Identify which cell holds the provided text, then report its [X, Y] central coordinate. 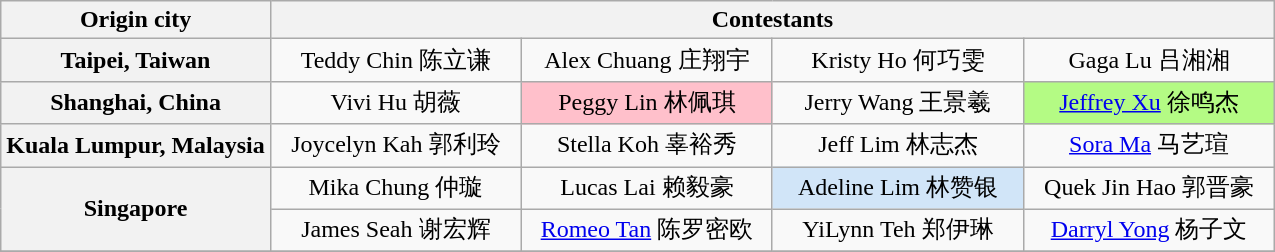
Adeline Lim 林赞银 [898, 188]
Kuala Lumpur, Malaysia [136, 146]
Peggy Lin 林佩琪 [646, 102]
Contestants [772, 20]
Taipei, Taiwan [136, 60]
Alex Chuang 庄翔宇 [646, 60]
Gaga Lu 吕湘湘 [1150, 60]
Mika Chung 仲璇 [396, 188]
Singapore [136, 208]
Jerry Wang 王景羲 [898, 102]
Lucas Lai 赖毅豪 [646, 188]
Origin city [136, 20]
Darryl Yong 杨子文 [1150, 230]
Jeffrey Xu 徐鸣杰 [1150, 102]
YiLynn Teh 郑伊琳 [898, 230]
Jeff Lim 林志杰 [898, 146]
Stella Koh 辜裕秀 [646, 146]
Quek Jin Hao 郭晋豪 [1150, 188]
Teddy Chin 陈立谦 [396, 60]
Romeo Tan 陈罗密欧 [646, 230]
Kristy Ho 何巧雯 [898, 60]
James Seah 谢宏辉 [396, 230]
Joycelyn Kah 郭利玲 [396, 146]
Shanghai, China [136, 102]
Sora Ma 马艺瑄 [1150, 146]
Vivi Hu 胡薇 [396, 102]
